Determine the (X, Y) coordinate at the center of the cell enclosing the given text.  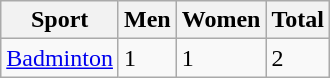
2 (298, 58)
Total (298, 20)
Men (147, 20)
Women (221, 20)
Badminton (60, 58)
Sport (60, 20)
